Capture the cell that displays the provided text and extract its (x, y) central coordinate. 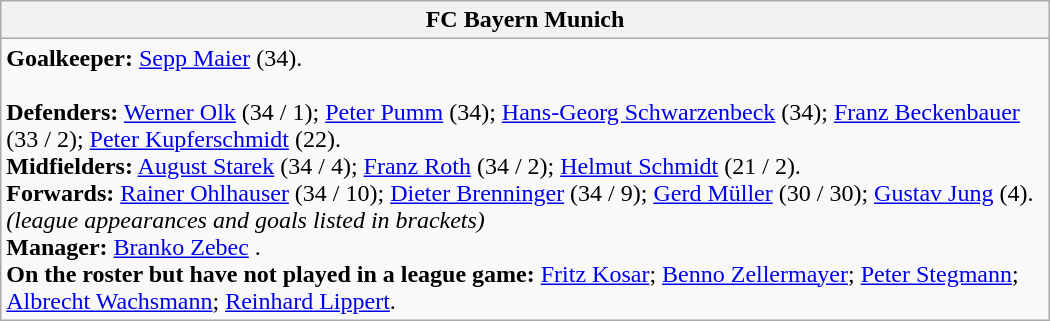
FC Bayern Munich (525, 20)
